Return (x, y) of the center of cell containing provided text 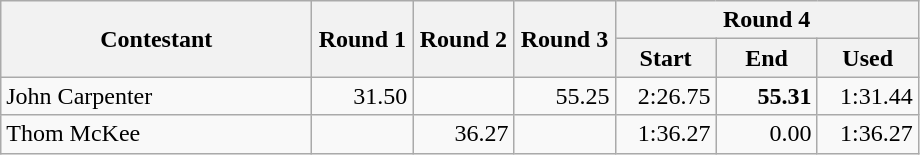
Thom McKee (156, 134)
Start (666, 58)
55.25 (564, 96)
Used (868, 58)
Round 1 (362, 39)
Round 4 (766, 20)
0.00 (766, 134)
55.31 (766, 96)
Round 2 (464, 39)
2:26.75 (666, 96)
31.50 (362, 96)
Round 3 (564, 39)
Contestant (156, 39)
End (766, 58)
1:31.44 (868, 96)
36.27 (464, 134)
John Carpenter (156, 96)
